For the text-containing cell, return its midpoint in [X, Y] coordinate format. 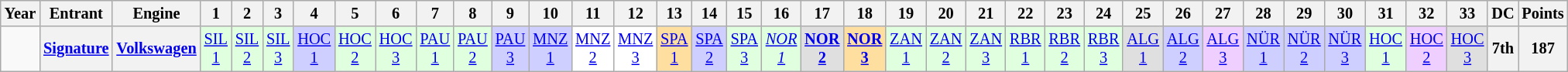
NÜR2 [1304, 49]
7th [1502, 49]
12 [635, 13]
NOR2 [822, 49]
19 [906, 13]
Engine [156, 13]
ALG2 [1183, 49]
PAU3 [511, 49]
NÜR3 [1346, 49]
MNZ3 [635, 49]
SIL1 [216, 49]
ZAN1 [906, 49]
SIL3 [278, 49]
14 [709, 13]
Entrant [76, 13]
NOR3 [864, 49]
ALG3 [1223, 49]
31 [1386, 13]
RBR2 [1064, 49]
23 [1064, 13]
32 [1426, 13]
PAU1 [435, 49]
RBR3 [1103, 49]
SIL2 [247, 49]
30 [1346, 13]
SPA1 [674, 49]
SPA2 [709, 49]
187 [1542, 49]
5 [355, 13]
Signature [76, 49]
3 [278, 13]
29 [1304, 13]
MNZ1 [550, 49]
DC [1502, 13]
2 [247, 13]
10 [550, 13]
17 [822, 13]
11 [593, 13]
16 [781, 13]
24 [1103, 13]
18 [864, 13]
Points [1542, 13]
9 [511, 13]
Volkswagen [156, 49]
Year [20, 13]
8 [472, 13]
28 [1264, 13]
ZAN3 [986, 49]
20 [946, 13]
NOR1 [781, 49]
15 [745, 13]
22 [1025, 13]
7 [435, 13]
6 [396, 13]
25 [1143, 13]
13 [674, 13]
26 [1183, 13]
27 [1223, 13]
SPA3 [745, 49]
1 [216, 13]
33 [1468, 13]
21 [986, 13]
NÜR1 [1264, 49]
MNZ2 [593, 49]
4 [314, 13]
PAU2 [472, 49]
ALG1 [1143, 49]
RBR1 [1025, 49]
ZAN2 [946, 49]
